Scan for the cell matching the given text and deliver its (X, Y) coordinate at center. 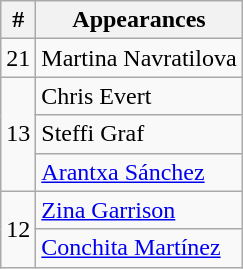
13 (18, 134)
Zina Garrison (139, 210)
12 (18, 229)
Conchita Martínez (139, 248)
Martina Navratilova (139, 58)
Chris Evert (139, 96)
# (18, 20)
Appearances (139, 20)
21 (18, 58)
Arantxa Sánchez (139, 172)
Steffi Graf (139, 134)
